Provide the (x, y) coordinate of the cell's center where the given text is located.  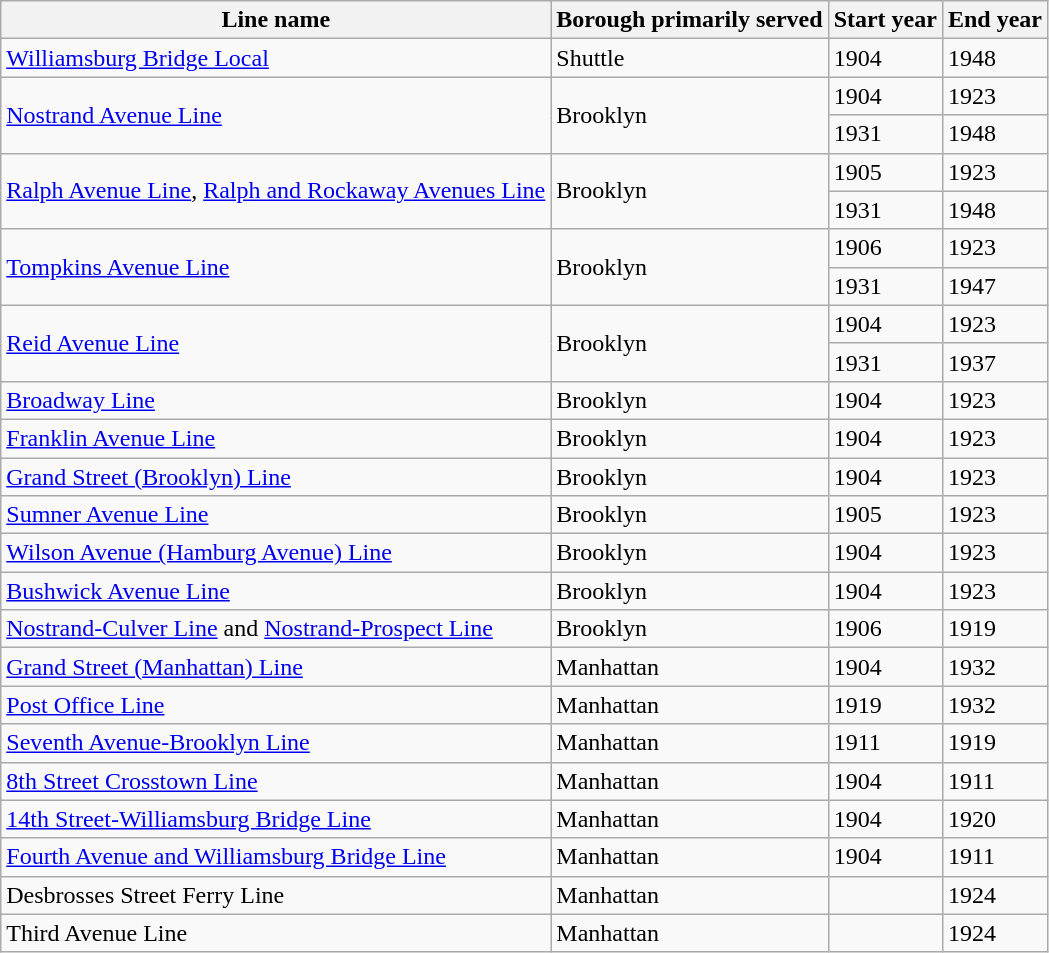
Reid Avenue Line (276, 343)
Ralph Avenue Line, Ralph and Rockaway Avenues Line (276, 191)
Nostrand-Culver Line and Nostrand-Prospect Line (276, 629)
1920 (994, 819)
8th Street Crosstown Line (276, 781)
Line name (276, 20)
Grand Street (Brooklyn) Line (276, 477)
Williamsburg Bridge Local (276, 58)
Desbrosses Street Ferry Line (276, 895)
Broadway Line (276, 400)
Bushwick Avenue Line (276, 591)
Seventh Avenue-Brooklyn Line (276, 743)
Start year (885, 20)
Third Avenue Line (276, 933)
Shuttle (690, 58)
End year (994, 20)
Post Office Line (276, 705)
Fourth Avenue and Williamsburg Bridge Line (276, 857)
Franklin Avenue Line (276, 438)
Nostrand Avenue Line (276, 115)
14th Street-Williamsburg Bridge Line (276, 819)
Tompkins Avenue Line (276, 267)
Borough primarily served (690, 20)
1937 (994, 362)
Sumner Avenue Line (276, 515)
1947 (994, 286)
Grand Street (Manhattan) Line (276, 667)
Wilson Avenue (Hamburg Avenue) Line (276, 553)
